Identify which cell holds the provided text, then report its (X, Y) central coordinate. 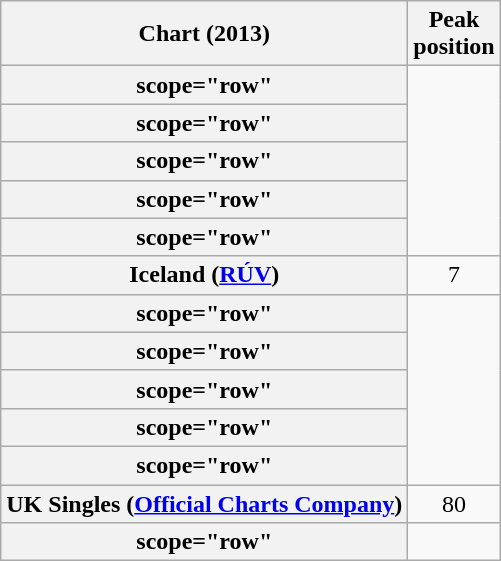
Chart (2013) (204, 34)
80 (454, 503)
UK Singles (Official Charts Company) (204, 503)
Peakposition (454, 34)
7 (454, 275)
Iceland (RÚV) (204, 275)
